Return (X, Y) of the center of cell containing provided text 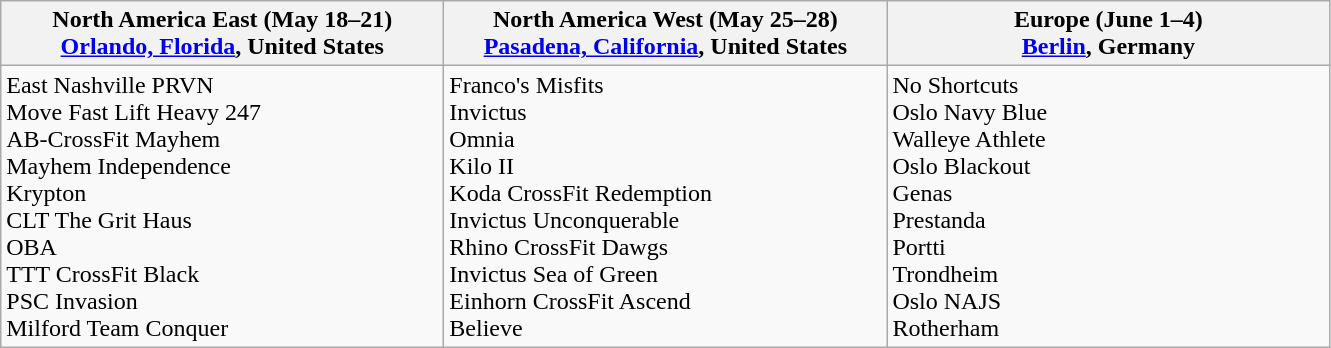
North America East (May 18–21) Orlando, Florida, United States (222, 34)
North America West (May 25–28) Pasadena, California, United States (666, 34)
No Shortcuts Oslo Navy Blue Walleye Athlete Oslo Blackout Genas Prestanda Portti Trondheim Oslo NAJS Rotherham (1108, 206)
Europe (June 1–4) Berlin, Germany (1108, 34)
